Determine the (X, Y) coordinate at the center of the cell enclosing the given text.  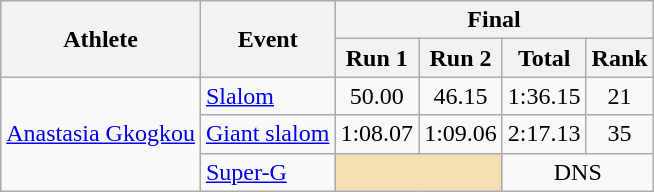
Giant slalom (267, 134)
Final (494, 20)
46.15 (461, 96)
Athlete (101, 39)
21 (620, 96)
Event (267, 39)
1:36.15 (544, 96)
Run 2 (461, 58)
Rank (620, 58)
35 (620, 134)
Run 1 (377, 58)
Super-G (267, 172)
2:17.13 (544, 134)
Anastasia Gkogkou (101, 134)
1:09.06 (461, 134)
DNS (578, 172)
1:08.07 (377, 134)
Slalom (267, 96)
50.00 (377, 96)
Total (544, 58)
